Extract the [X, Y] coordinate from the center of the cell holding the provided text.  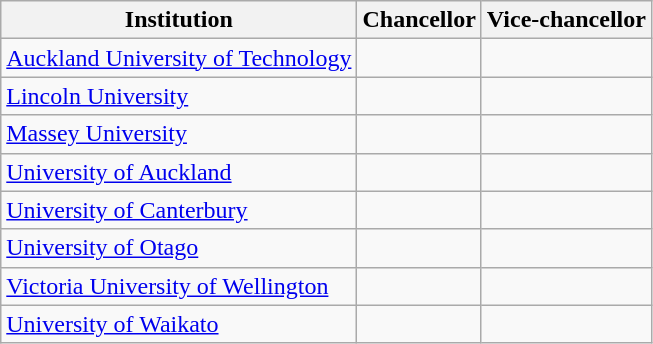
Chancellor [419, 20]
University of Otago [179, 248]
Massey University [179, 134]
Lincoln University [179, 96]
Institution [179, 20]
Auckland University of Technology [179, 58]
University of Canterbury [179, 210]
Victoria University of Wellington [179, 286]
University of Auckland [179, 172]
University of Waikato [179, 324]
Vice-chancellor [566, 20]
